For the text-containing cell, return its midpoint in (X, Y) coordinate format. 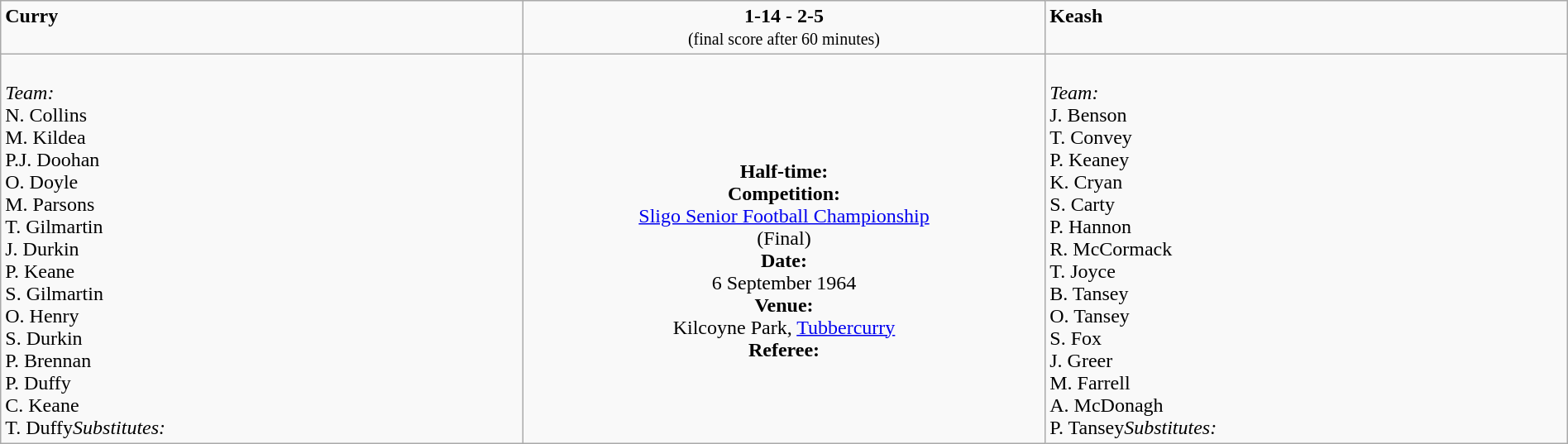
Keash (1307, 28)
Half-time:Competition:Sligo Senior Football Championship(Final)Date:6 September 1964Venue:Kilcoyne Park, TubbercurryReferee: (784, 249)
Curry (262, 28)
1-14 - 2-5(final score after 60 minutes) (784, 28)
